Return the (X, Y) coordinate for the center point of the cell that contains the specified text.  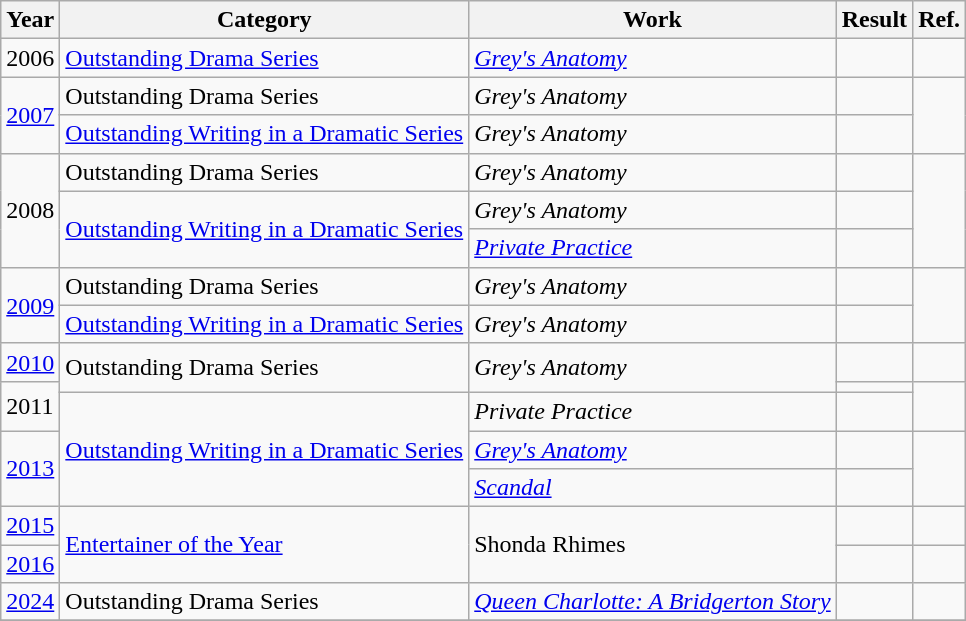
Result (874, 20)
2009 (30, 305)
Category (264, 20)
Entertainer of the Year (264, 545)
2015 (30, 526)
2016 (30, 564)
2013 (30, 468)
Scandal (652, 488)
2011 (30, 406)
Year (30, 20)
2024 (30, 602)
Ref. (940, 20)
Work (652, 20)
2010 (30, 362)
2006 (30, 58)
Shonda Rhimes (652, 545)
2007 (30, 115)
2008 (30, 210)
Queen Charlotte: A Bridgerton Story (652, 602)
